Output the (x, y) coordinate of the center of the cell containing the given text.  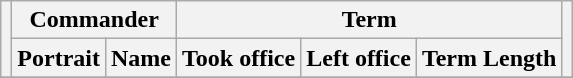
Commander (94, 20)
Term (370, 20)
Name (140, 58)
Portrait (59, 58)
Term Length (489, 58)
Left office (359, 58)
Took office (239, 58)
